Find where the given text appears and provide that cell's center as (X, Y) coordinate. 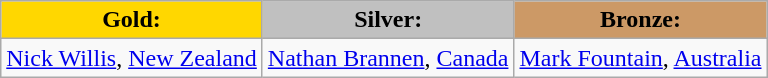
Silver: (388, 20)
Gold: (132, 20)
Mark Fountain, Australia (640, 58)
Bronze: (640, 20)
Nathan Brannen, Canada (388, 58)
Nick Willis, New Zealand (132, 58)
